For the text-containing cell, return its midpoint in [x, y] coordinate format. 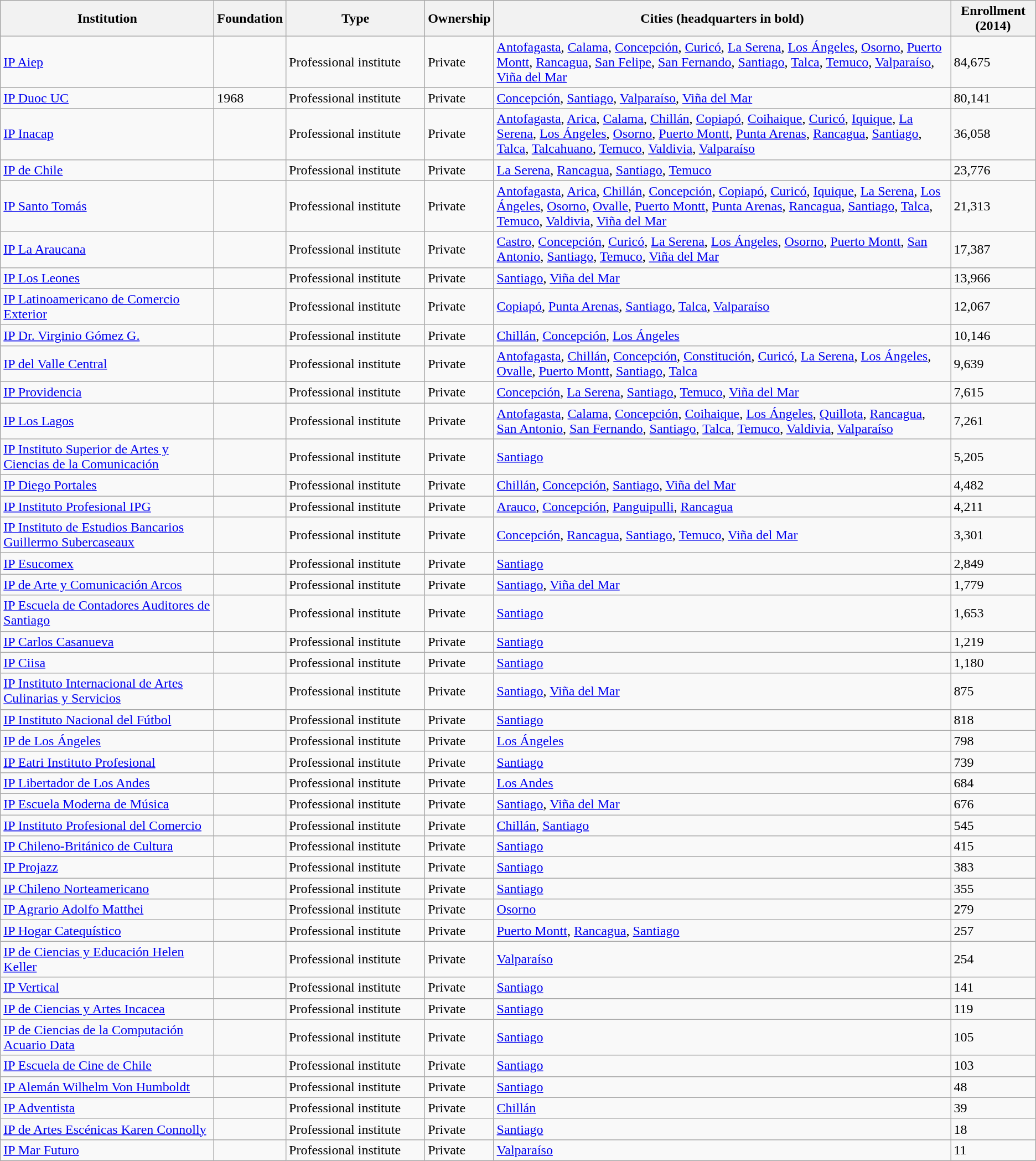
IP La Araucana [107, 249]
IP Libertador de Los Andes [107, 783]
Osorno [722, 910]
Cities (headquarters in bold) [722, 19]
10,146 [993, 335]
Antofagasta, Calama, Concepción, Coihaique, Los Ángeles, Quillota, Rancagua, San Antonio, San Fernando, Santiago, Talca, Temuco, Valdivia, Valparaíso [722, 421]
39 [993, 1108]
Concepción, La Serena, Santiago, Temuco, Viña del Mar [722, 392]
IP de Arte y Comunicación Arcos [107, 585]
IP Chileno Norteamericano [107, 889]
IP Instituto Internacional de Artes Culinarias y Servicios [107, 691]
Ownership [459, 19]
Chillán, Santiago [722, 825]
21,313 [993, 206]
1,653 [993, 613]
IP Instituto Nacional del Fútbol [107, 720]
Institution [107, 19]
IP de Ciencias y Educación Helen Keller [107, 959]
IP del Valle Central [107, 363]
5,205 [993, 457]
383 [993, 868]
48 [993, 1087]
119 [993, 1009]
IP Los Lagos [107, 421]
IP Los Leones [107, 278]
Antofagasta, Chillán, Concepción, Constitución, Curicó, La Serena, Los Ángeles, Ovalle, Puerto Montt, Santiago, Talca [722, 363]
IP Santo Tomás [107, 206]
Castro, Concepción, Curicó, La Serena, Los Ángeles, Osorno, Puerto Montt, San Antonio, Santiago, Temuco, Viña del Mar [722, 249]
IP Carlos Casanueva [107, 642]
84,675 [993, 62]
IP Instituto Superior de Artes y Ciencias de la Comunicación [107, 457]
Copiapó, Punta Arenas, Santiago, Talca, Valparaíso [722, 307]
IP Alemán Wilhelm Von Humboldt [107, 1087]
IP de Chile [107, 170]
IP Instituto Profesional IPG [107, 507]
IP Agrario Adolfo Matthei [107, 910]
La Serena, Rancagua, Santiago, Temuco [722, 170]
IP Instituto Profesional del Comercio [107, 825]
IP Esucomex [107, 564]
798 [993, 741]
105 [993, 1038]
Arauco, Concepción, Panguipulli, Rancagua [722, 507]
IP Providencia [107, 392]
IP Hogar Catequístico [107, 931]
IP Escuela de Cine de Chile [107, 1066]
IP Projazz [107, 868]
IP de Artes Escénicas Karen Connolly [107, 1129]
IP Eatri Instituto Profesional [107, 762]
254 [993, 959]
IP Adventista [107, 1108]
IP Ciisa [107, 663]
4,482 [993, 486]
818 [993, 720]
IP Duoc UC [107, 98]
676 [993, 804]
IP de Los Ángeles [107, 741]
80,141 [993, 98]
Chillán, Concepción, Santiago, Viña del Mar [722, 486]
36,058 [993, 134]
7,261 [993, 421]
2,849 [993, 564]
IP Latinoamericano de Comercio Exterior [107, 307]
Enrollment (2014) [993, 19]
IP Mar Futuro [107, 1150]
Concepción, Santiago, Valparaíso, Viña del Mar [722, 98]
Los Ángeles [722, 741]
Foundation [250, 19]
415 [993, 847]
1,219 [993, 642]
11 [993, 1150]
Chillán, Concepción, Los Ángeles [722, 335]
141 [993, 988]
3,301 [993, 535]
IP de Ciencias de la Computación Acuario Data [107, 1038]
257 [993, 931]
IP de Ciencias y Artes Incacea [107, 1009]
Puerto Montt, Rancagua, Santiago [722, 931]
IP Aiep [107, 62]
1,779 [993, 585]
IP Dr. Virginio Gómez G. [107, 335]
545 [993, 825]
13,966 [993, 278]
7,615 [993, 392]
Concepción, Rancagua, Santiago, Temuco, Viña del Mar [722, 535]
355 [993, 889]
IP Diego Portales [107, 486]
9,639 [993, 363]
IP Inacap [107, 134]
739 [993, 762]
875 [993, 691]
12,067 [993, 307]
103 [993, 1066]
4,211 [993, 507]
IP Chileno-Británico de Cultura [107, 847]
684 [993, 783]
17,387 [993, 249]
Chillán [722, 1108]
1,180 [993, 663]
Type [355, 19]
IP Instituto de Estudios Bancarios Guillermo Subercaseaux [107, 535]
279 [993, 910]
23,776 [993, 170]
1968 [250, 98]
18 [993, 1129]
IP Escuela de Contadores Auditores de Santiago [107, 613]
Los Andes [722, 783]
IP Escuela Moderna de Música [107, 804]
IP Vertical [107, 988]
